Determine the (X, Y) coordinate at the center of the cell enclosing the given text.  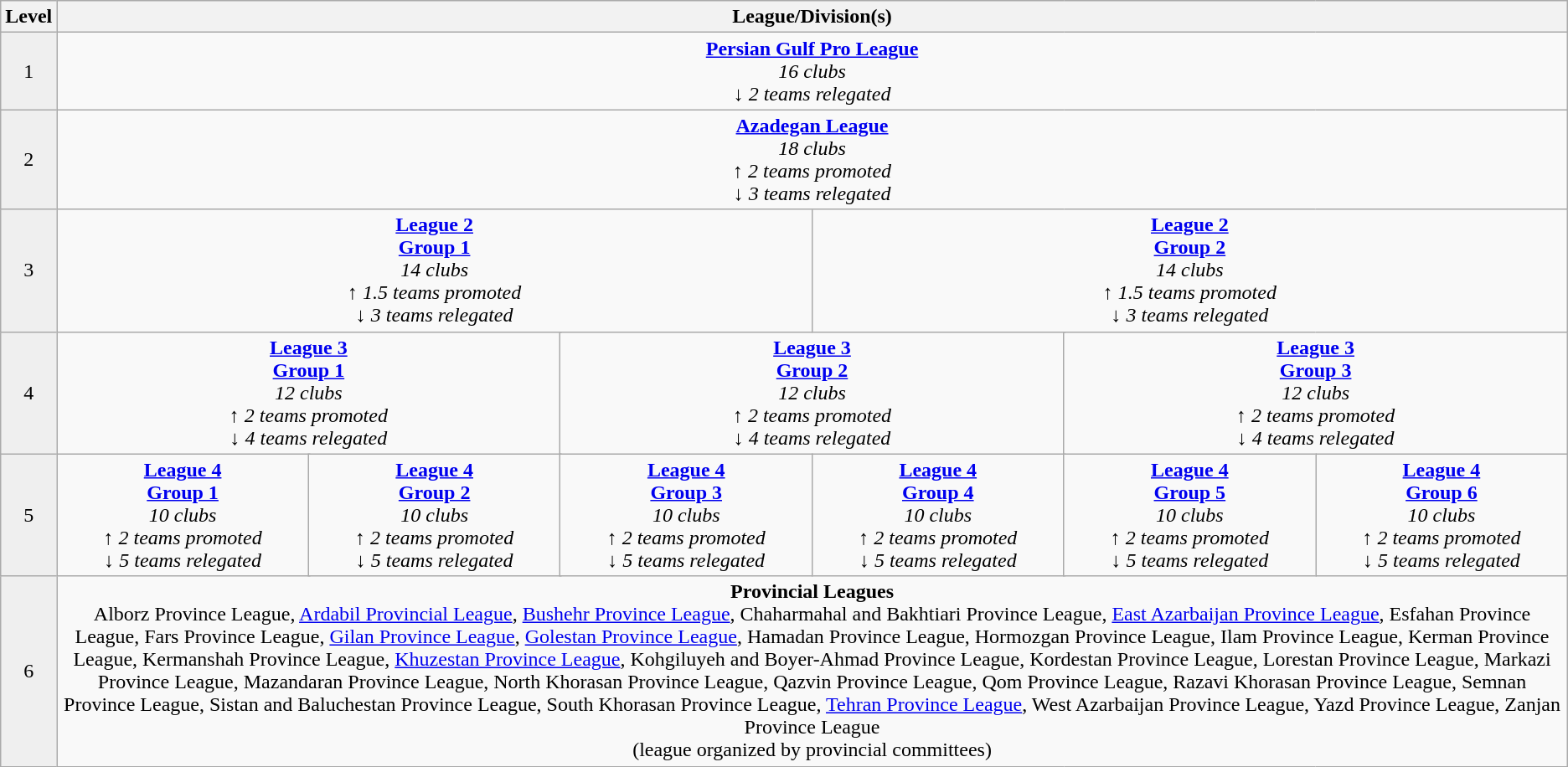
5 (28, 515)
Persian Gulf Pro League16 clubs↓ 2 teams relegated (812, 71)
6 (28, 672)
League 3Group 112 clubs↑ 2 teams promoted↓ 4 teams relegated (308, 393)
League 2Group 114 clubs↑ 1.5 teams promoted↓ 3 teams relegated (435, 270)
League 4Group 510 clubs↑ 2 teams promoted↓ 5 teams relegated (1189, 515)
League 3Group 312 clubs↑ 2 teams promoted↓ 4 teams relegated (1315, 393)
4 (28, 393)
League 4Group 210 clubs↑ 2 teams promoted↓ 5 teams relegated (434, 515)
3 (28, 270)
League 4Group 610 clubs↑ 2 teams promoted↓ 5 teams relegated (1442, 515)
Azadegan League18 clubs↑ 2 teams promoted↓ 3 teams relegated (812, 159)
2 (28, 159)
League 4Group 410 clubs↑ 2 teams promoted↓ 5 teams relegated (938, 515)
League/Division(s) (812, 17)
League 2Group 214 clubs↑ 1.5 teams promoted↓ 3 teams relegated (1189, 270)
League 4Group 310 clubs↑ 2 teams promoted↓ 5 teams relegated (687, 515)
League 3Group 212 clubs↑ 2 teams promoted↓ 4 teams relegated (812, 393)
League 4Group 110 clubs↑ 2 teams promoted↓ 5 teams relegated (183, 515)
1 (28, 71)
Level (28, 17)
